Search for the cell housing the specified text and yield its [x, y] center coordinate. 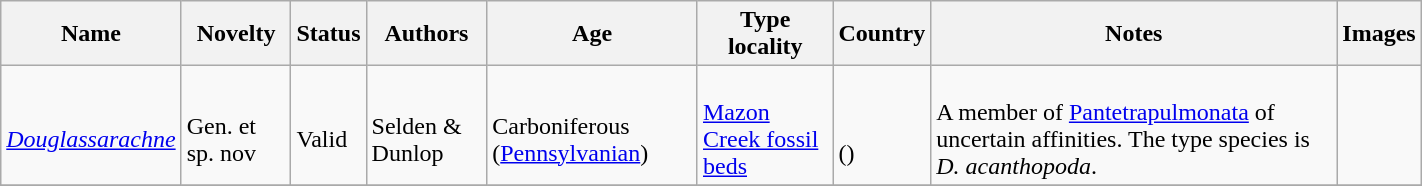
Mazon Creek fossil beds [765, 126]
Images [1379, 34]
Novelty [236, 34]
() [882, 126]
Country [882, 34]
Notes [1134, 34]
Type locality [765, 34]
Douglassarachne [91, 126]
A member of Pantetrapulmonata of uncertain affinities. The type species is D. acanthopoda. [1134, 126]
Gen. et sp. nov [236, 126]
Status [328, 34]
Carboniferous (Pennsylvanian) [592, 126]
Age [592, 34]
Selden & Dunlop [426, 126]
Authors [426, 34]
Valid [328, 126]
Name [91, 34]
